Capture the cell that displays the provided text and extract its (X, Y) central coordinate. 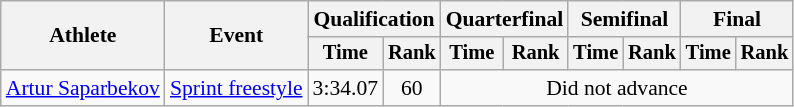
3:34.07 (346, 88)
Qualification (374, 19)
60 (412, 88)
Artur Saparbekov (83, 88)
Quarterfinal (505, 19)
Athlete (83, 36)
Final (737, 19)
Sprint freestyle (236, 88)
Event (236, 36)
Semifinal (624, 19)
Did not advance (618, 88)
